Output the (X, Y) coordinate of the center of the cell containing the given text.  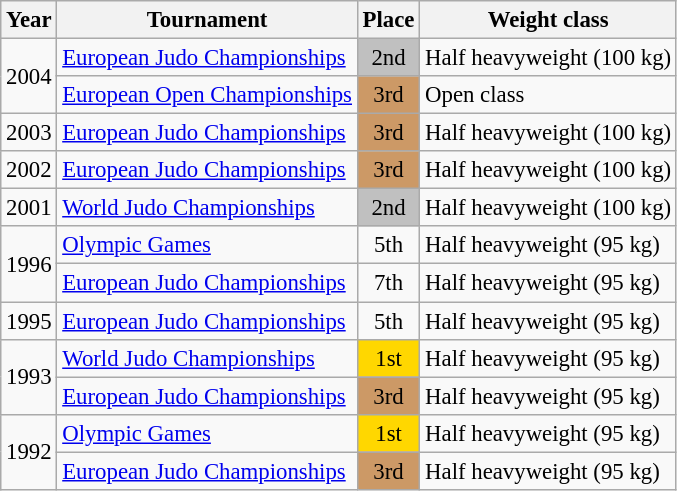
1993 (29, 376)
Tournament (207, 20)
2001 (29, 208)
Weight class (548, 20)
7th (388, 283)
2002 (29, 170)
1995 (29, 321)
1996 (29, 264)
1992 (29, 452)
Open class (548, 95)
European Open Championships (207, 95)
Year (29, 20)
2003 (29, 133)
Place (388, 20)
2004 (29, 76)
